Pinpoint the cell where the given text exists, returning its (X, Y) midpoint coordinate. 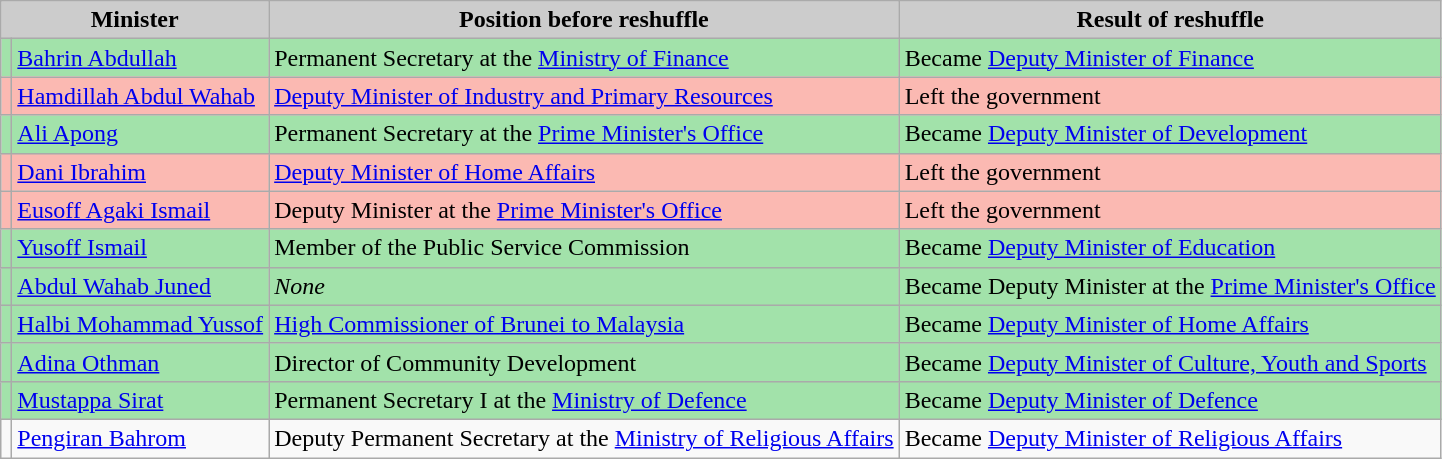
Adina Othman (140, 362)
Minister (135, 20)
Mustappa Sirat (140, 400)
Eusoff Agaki Ismail (140, 210)
Abdul Wahab Juned (140, 286)
Director of Community Development (584, 362)
Result of reshuffle (1170, 20)
Became Deputy Minister of Finance (1170, 58)
None (584, 286)
Bahrin Abdullah (140, 58)
Hamdillah Abdul Wahab (140, 96)
Yusoff Ismail (140, 248)
Deputy Minister at the Prime Minister's Office (584, 210)
Became Deputy Minister of Education (1170, 248)
Became Deputy Minister of Culture, Youth and Sports (1170, 362)
Dani Ibrahim (140, 172)
Deputy Minister of Industry and Primary Resources (584, 96)
Became Deputy Minister of Defence (1170, 400)
Halbi Mohammad Yussof (140, 324)
Became Deputy Minister of Religious Affairs (1170, 438)
Deputy Permanent Secretary at the Ministry of Religious Affairs (584, 438)
Became Deputy Minister at the Prime Minister's Office (1170, 286)
Member of the Public Service Commission (584, 248)
Deputy Minister of Home Affairs (584, 172)
Permanent Secretary I at the Ministry of Defence (584, 400)
Became Deputy Minister of Development (1170, 134)
Pengiran Bahrom (140, 438)
Became Deputy Minister of Home Affairs (1170, 324)
High Commissioner of Brunei to Malaysia (584, 324)
Permanent Secretary at the Prime Minister's Office (584, 134)
Permanent Secretary at the Ministry of Finance (584, 58)
Ali Apong (140, 134)
Position before reshuffle (584, 20)
